Output the (X, Y) coordinate of the center of the cell containing the given text.  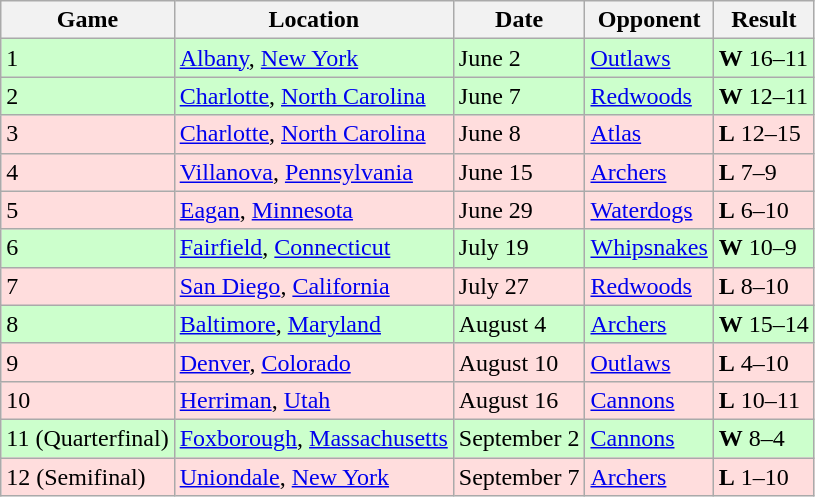
6 (88, 248)
W 10–9 (764, 248)
11 (Quarterfinal) (88, 438)
L 12–15 (764, 134)
Baltimore, Maryland (314, 324)
July 19 (519, 248)
Foxborough, Massachusetts (314, 438)
Eagan, Minnesota (314, 210)
Uniondale, New York (314, 477)
1 (88, 58)
July 27 (519, 286)
Denver, Colorado (314, 362)
12 (Semifinal) (88, 477)
June 29 (519, 210)
8 (88, 324)
June 7 (519, 96)
Fairfield, Connecticut (314, 248)
Opponent (649, 20)
4 (88, 172)
Herriman, Utah (314, 400)
September 2 (519, 438)
Date (519, 20)
Whipsnakes (649, 248)
7 (88, 286)
2 (88, 96)
August 4 (519, 324)
June 15 (519, 172)
June 8 (519, 134)
Location (314, 20)
Game (88, 20)
Result (764, 20)
W 12–11 (764, 96)
5 (88, 210)
L 10–11 (764, 400)
August 16 (519, 400)
August 10 (519, 362)
L 1–10 (764, 477)
L 4–10 (764, 362)
September 7 (519, 477)
Villanova, Pennsylvania (314, 172)
Waterdogs (649, 210)
Atlas (649, 134)
L 8–10 (764, 286)
W 15–14 (764, 324)
9 (88, 362)
Albany, New York (314, 58)
W 16–11 (764, 58)
June 2 (519, 58)
L 6–10 (764, 210)
W 8–4 (764, 438)
3 (88, 134)
L 7–9 (764, 172)
10 (88, 400)
San Diego, California (314, 286)
